Determine the (X, Y) coordinate at the center of the cell enclosing the given text.  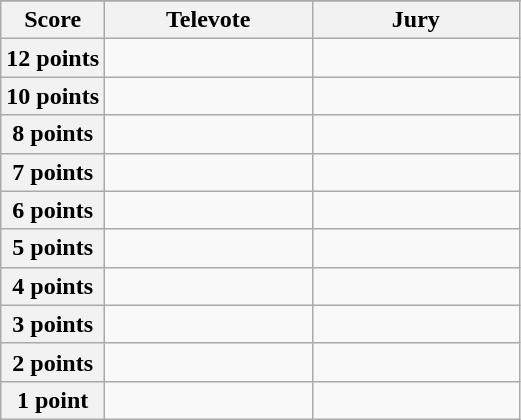
Jury (416, 20)
5 points (53, 248)
12 points (53, 58)
1 point (53, 400)
2 points (53, 362)
7 points (53, 172)
6 points (53, 210)
8 points (53, 134)
10 points (53, 96)
3 points (53, 324)
Televote (209, 20)
Score (53, 20)
4 points (53, 286)
